Scan for the cell matching the given text and deliver its (x, y) coordinate at center. 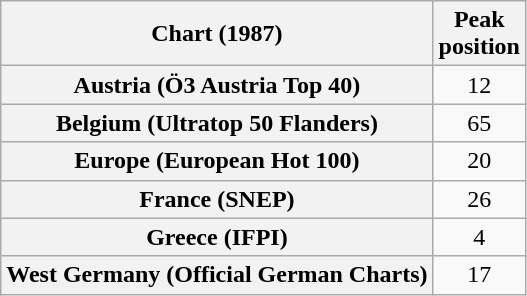
Greece (IFPI) (217, 237)
4 (479, 237)
26 (479, 199)
17 (479, 275)
Europe (European Hot 100) (217, 161)
20 (479, 161)
West Germany (Official German Charts) (217, 275)
Austria (Ö3 Austria Top 40) (217, 85)
Belgium (Ultratop 50 Flanders) (217, 123)
France (SNEP) (217, 199)
Chart (1987) (217, 34)
12 (479, 85)
65 (479, 123)
Peakposition (479, 34)
